Provide the [X, Y] coordinate of the cell's center where the given text is located.  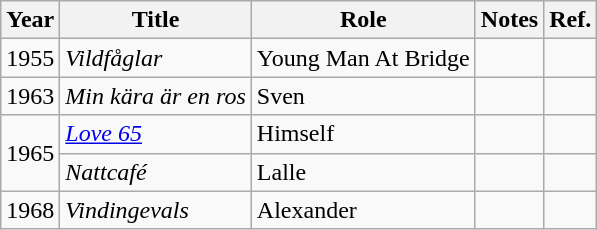
Nattcafé [156, 172]
Vildfåglar [156, 58]
Year [30, 20]
Vindingevals [156, 210]
Alexander [363, 210]
Notes [509, 20]
1963 [30, 96]
Ref. [570, 20]
Young Man At Bridge [363, 58]
Title [156, 20]
Himself [363, 134]
Role [363, 20]
1965 [30, 153]
1968 [30, 210]
Lalle [363, 172]
1955 [30, 58]
Sven [363, 96]
Min kära är en ros [156, 96]
Love 65 [156, 134]
